Capture the cell that displays the provided text and extract its [x, y] central coordinate. 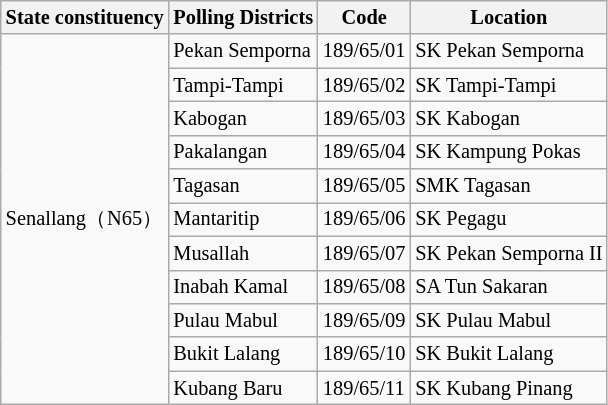
189/65/03 [364, 118]
SK Pekan Semporna [508, 51]
Musallah [243, 253]
SK Pegagu [508, 219]
SK Kampung Pokas [508, 152]
Polling Districts [243, 17]
SK Kubang Pinang [508, 388]
SK Pekan Semporna II [508, 253]
Kubang Baru [243, 388]
Location [508, 17]
Pakalangan [243, 152]
Pulau Mabul [243, 320]
Pekan Semporna [243, 51]
Tampi-Tampi [243, 85]
189/65/04 [364, 152]
189/65/05 [364, 186]
189/65/02 [364, 85]
Mantaritip [243, 219]
SK Pulau Mabul [508, 320]
SA Tun Sakaran [508, 287]
SK Tampi-Tampi [508, 85]
189/65/10 [364, 354]
Tagasan [243, 186]
189/65/01 [364, 51]
Kabogan [243, 118]
SMK Tagasan [508, 186]
Bukit Lalang [243, 354]
189/65/08 [364, 287]
189/65/09 [364, 320]
189/65/11 [364, 388]
189/65/07 [364, 253]
Senallang（N65） [85, 219]
189/65/06 [364, 219]
State constituency [85, 17]
SK Bukit Lalang [508, 354]
SK Kabogan [508, 118]
Inabah Kamal [243, 287]
Code [364, 17]
